Find where the given text appears and provide that cell's center as (x, y) coordinate. 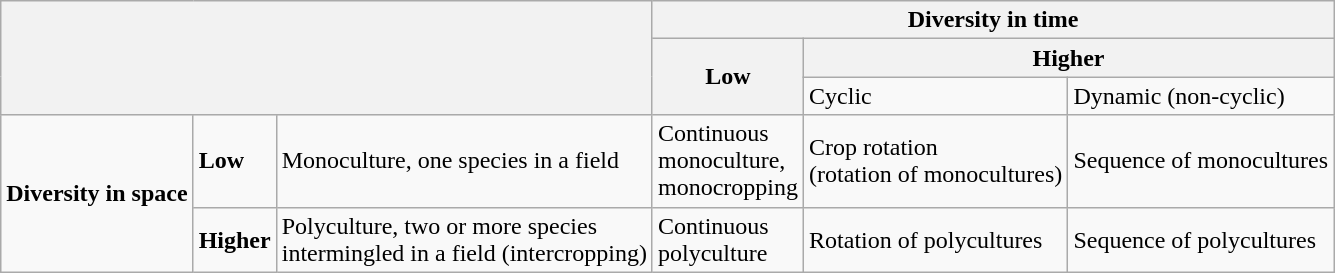
Diversity in time (992, 20)
Rotation of polycultures (936, 240)
Crop rotation(rotation of monocultures) (936, 161)
Polyculture, two or more speciesintermingled in a field (intercropping) (464, 240)
Dynamic (non-cyclic) (1201, 96)
Continuousmonoculture,monocropping (728, 161)
Diversity in space (97, 194)
Sequence of polycultures (1201, 240)
Cyclic (936, 96)
Sequence of monocultures (1201, 161)
Monoculture, one species in a field (464, 161)
Continuouspolyculture (728, 240)
